Detect which cell encompasses the target text, then output its (x, y) center coordinate. 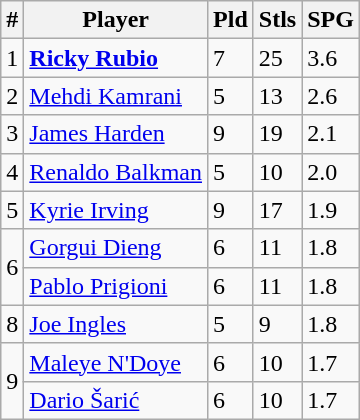
James Harden (116, 134)
# (12, 20)
Player (116, 20)
SPG (331, 20)
Renaldo Balkman (116, 172)
2.0 (331, 172)
Mehdi Kamrani (116, 96)
2 (12, 96)
8 (12, 324)
3.6 (331, 58)
3 (12, 134)
Joe Ingles (116, 324)
4 (12, 172)
Ricky Rubio (116, 58)
2.6 (331, 96)
Maleye N'Doye (116, 362)
1 (12, 58)
Dario Šarić (116, 400)
Pablo Prigioni (116, 286)
Stls (277, 20)
13 (277, 96)
19 (277, 134)
Pld (231, 20)
7 (231, 58)
17 (277, 210)
25 (277, 58)
2.1 (331, 134)
Kyrie Irving (116, 210)
Gorgui Dieng (116, 248)
1.9 (331, 210)
